Determine the [x, y] coordinate at the center of the cell enclosing the given text.  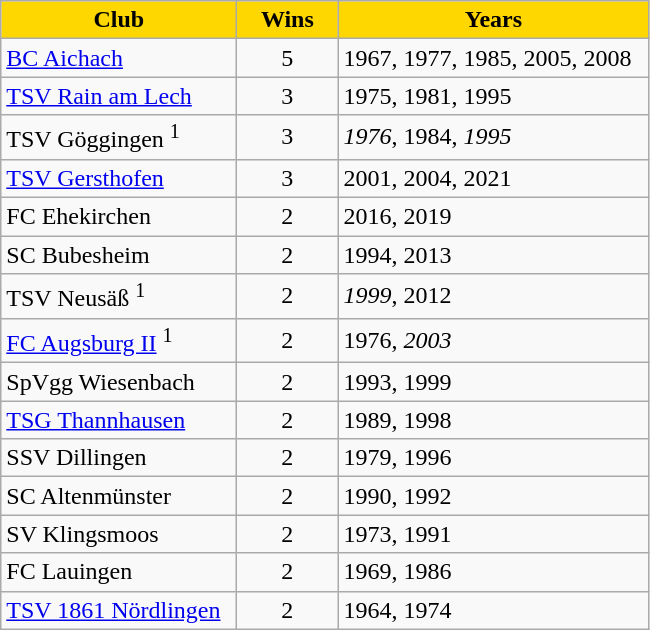
SC Bubesheim [119, 255]
TSV 1861 Nördlingen [119, 610]
FC Lauingen [119, 572]
1993, 1999 [494, 382]
BC Aichach [119, 58]
1976, 2003 [494, 340]
TSV Gersthofen [119, 178]
1994, 2013 [494, 255]
Years [494, 20]
5 [288, 58]
1973, 1991 [494, 534]
TSV Göggingen 1 [119, 138]
TSV Rain am Lech [119, 96]
Wins [288, 20]
2016, 2019 [494, 217]
FC Ehekirchen [119, 217]
1967, 1977, 1985, 2005, 2008 [494, 58]
1979, 1996 [494, 458]
1975, 1981, 1995 [494, 96]
FC Augsburg II 1 [119, 340]
SV Klingsmoos [119, 534]
TSV Neusäß 1 [119, 296]
1990, 1992 [494, 496]
TSG Thannhausen [119, 420]
SSV Dillingen [119, 458]
1999, 2012 [494, 296]
2001, 2004, 2021 [494, 178]
SC Altenmünster [119, 496]
1976, 1984, 1995 [494, 138]
SpVgg Wiesenbach [119, 382]
Club [119, 20]
1989, 1998 [494, 420]
1969, 1986 [494, 572]
1964, 1974 [494, 610]
